Output the (x, y) coordinate of the center of the cell containing the given text.  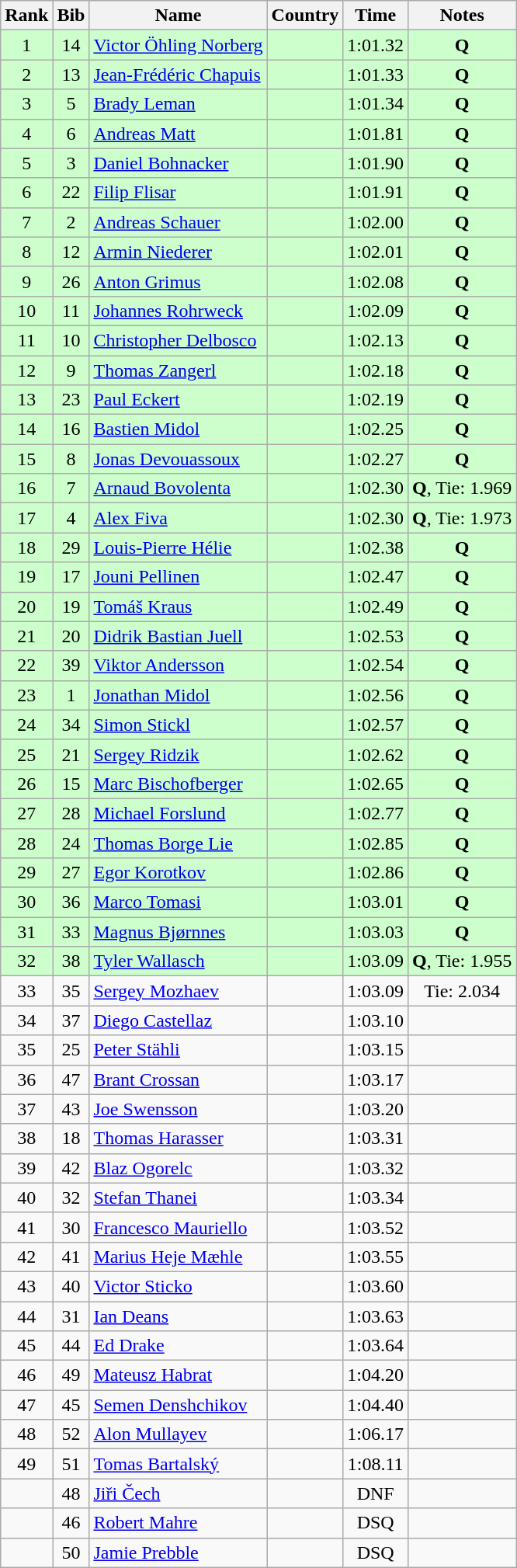
Armin Niederer (179, 252)
1:03.31 (376, 1139)
1:08.11 (376, 1464)
Joe Swensson (179, 1109)
Jouni Pellinen (179, 577)
Andreas Matt (179, 134)
Brady Leman (179, 104)
Arnaud Bovolenta (179, 488)
Stefan Thanei (179, 1198)
Francesco Mauriello (179, 1227)
51 (71, 1464)
Anton Grimus (179, 281)
Thomas Zangerl (179, 370)
Jean-Frédéric Chapuis (179, 75)
1:01.81 (376, 134)
Ian Deans (179, 1316)
Time (376, 16)
1:03.34 (376, 1198)
1:02.27 (376, 459)
50 (71, 1552)
1:01.34 (376, 104)
1:02.08 (376, 281)
Paul Eckert (179, 400)
1:03.15 (376, 1050)
Q, Tie: 1.955 (463, 961)
Q, Tie: 1.969 (463, 488)
Christopher Delbosco (179, 340)
1:02.18 (376, 370)
Peter Stähli (179, 1050)
1:02.47 (376, 577)
Victor Sticko (179, 1286)
Name (179, 16)
1:02.77 (376, 813)
Victor Öhling Norberg (179, 45)
Tomas Bartalský (179, 1464)
Ed Drake (179, 1346)
Simon Stickl (179, 725)
52 (71, 1434)
1:02.53 (376, 636)
Brant Crossan (179, 1080)
1:02.62 (376, 754)
1:06.17 (376, 1434)
Jiři Čech (179, 1493)
Egor Korotkov (179, 873)
1:02.00 (376, 222)
Daniel Bohnacker (179, 163)
1:02.09 (376, 311)
1:01.33 (376, 75)
Sergey Mozhaev (179, 991)
1:03.17 (376, 1080)
Jonathan Midol (179, 695)
1:03.55 (376, 1257)
Country (305, 16)
1:03.20 (376, 1109)
1:03.03 (376, 932)
1:03.52 (376, 1227)
Marius Heje Mæhle (179, 1257)
Rank (26, 16)
Marc Bischofberger (179, 784)
1:02.54 (376, 666)
Louis-Pierre Hélie (179, 548)
Thomas Harasser (179, 1139)
1:03.32 (376, 1168)
1:02.86 (376, 873)
Alex Fiva (179, 518)
1:02.01 (376, 252)
Jamie Prebble (179, 1552)
Alon Mullayev (179, 1434)
Tomáš Kraus (179, 607)
Andreas Schauer (179, 222)
1:02.65 (376, 784)
Viktor Andersson (179, 666)
1:03.01 (376, 902)
Michael Forslund (179, 813)
Bib (71, 16)
1:02.25 (376, 429)
1:02.19 (376, 400)
1:01.90 (376, 163)
Tyler Wallasch (179, 961)
Q, Tie: 1.973 (463, 518)
Thomas Borge Lie (179, 843)
Bastien Midol (179, 429)
1:02.38 (376, 548)
Diego Castellaz (179, 1020)
1:03.64 (376, 1346)
1:03.10 (376, 1020)
1:01.32 (376, 45)
Tie: 2.034 (463, 991)
1:03.60 (376, 1286)
1:02.13 (376, 340)
Robert Mahre (179, 1523)
1:02.57 (376, 725)
Blaz Ogorelc (179, 1168)
1:02.85 (376, 843)
Magnus Bjørnnes (179, 932)
Sergey Ridzik (179, 754)
Semen Denshchikov (179, 1405)
DNF (376, 1493)
1:03.63 (376, 1316)
Jonas Devouassoux (179, 459)
Notes (463, 16)
Didrik Bastian Juell (179, 636)
1:04.40 (376, 1405)
1:02.49 (376, 607)
Marco Tomasi (179, 902)
Johannes Rohrweck (179, 311)
1:04.20 (376, 1375)
Mateusz Habrat (179, 1375)
Filip Flisar (179, 193)
1:01.91 (376, 193)
1:02.56 (376, 695)
